Return (x, y) of the center of cell containing provided text 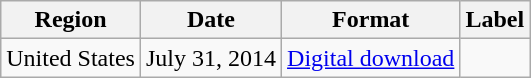
Format (371, 20)
United States (71, 58)
July 31, 2014 (210, 58)
Region (71, 20)
Digital download (371, 58)
Date (210, 20)
Label (495, 20)
